Output the [X, Y] coordinate of the center of the cell containing the given text.  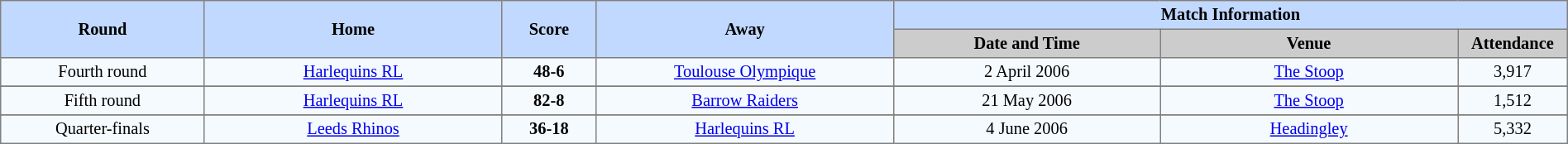
Leeds Rhinos [353, 129]
1,512 [1513, 100]
4 June 2006 [1027, 129]
Score [549, 30]
Quarter-finals [103, 129]
2 April 2006 [1027, 72]
36-18 [549, 129]
3,917 [1513, 72]
Match Information [1231, 15]
Home [353, 30]
Attendance [1513, 43]
Toulouse Olympique [745, 72]
48-6 [549, 72]
82-8 [549, 100]
21 May 2006 [1027, 100]
Fourth round [103, 72]
Away [745, 30]
Round [103, 30]
Headingley [1309, 129]
Venue [1309, 43]
Fifth round [103, 100]
Date and Time [1027, 43]
5,332 [1513, 129]
Barrow Raiders [745, 100]
